Determine the (x, y) coordinate at the center of the cell enclosing the given text.  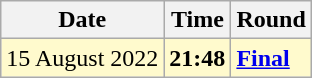
15 August 2022 (82, 58)
Final (271, 58)
Time (198, 20)
21:48 (198, 58)
Date (82, 20)
Round (271, 20)
